Find where the given text appears and provide that cell's center as [X, Y] coordinate. 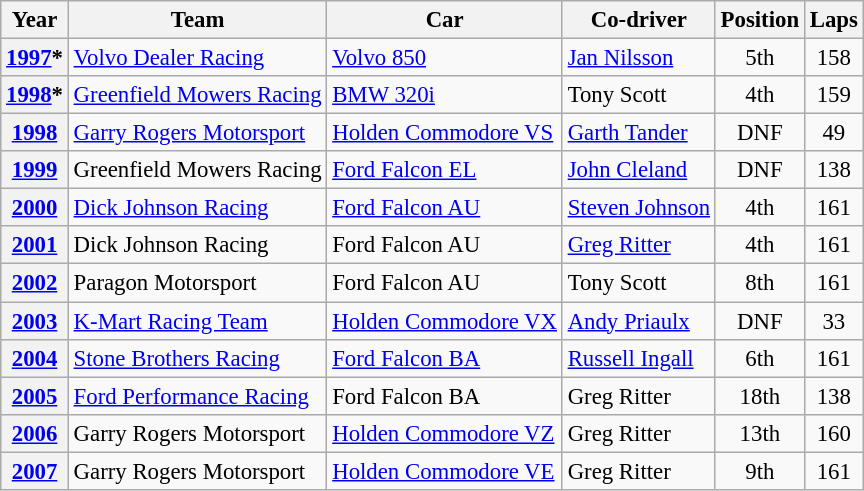
Team [198, 20]
BMW 320i [444, 95]
159 [834, 95]
1999 [35, 170]
2002 [35, 283]
2005 [35, 396]
33 [834, 321]
Holden Commodore VE [444, 471]
Russell Ingall [638, 358]
13th [760, 433]
160 [834, 433]
K-Mart Racing Team [198, 321]
Ford Falcon EL [444, 170]
Andy Priaulx [638, 321]
2006 [35, 433]
Steven Johnson [638, 208]
2003 [35, 321]
8th [760, 283]
158 [834, 58]
2004 [35, 358]
John Cleland [638, 170]
5th [760, 58]
Volvo Dealer Racing [198, 58]
Stone Brothers Racing [198, 358]
Ford Performance Racing [198, 396]
1998 [35, 133]
49 [834, 133]
1998* [35, 95]
Garth Tander [638, 133]
6th [760, 358]
2007 [35, 471]
1997* [35, 58]
Jan Nilsson [638, 58]
Position [760, 20]
Holden Commodore VS [444, 133]
Year [35, 20]
Laps [834, 20]
Holden Commodore VZ [444, 433]
Paragon Motorsport [198, 283]
9th [760, 471]
Holden Commodore VX [444, 321]
2000 [35, 208]
18th [760, 396]
Co-driver [638, 20]
Volvo 850 [444, 58]
2001 [35, 245]
Car [444, 20]
